Identify which cell holds the provided text, then report its [X, Y] central coordinate. 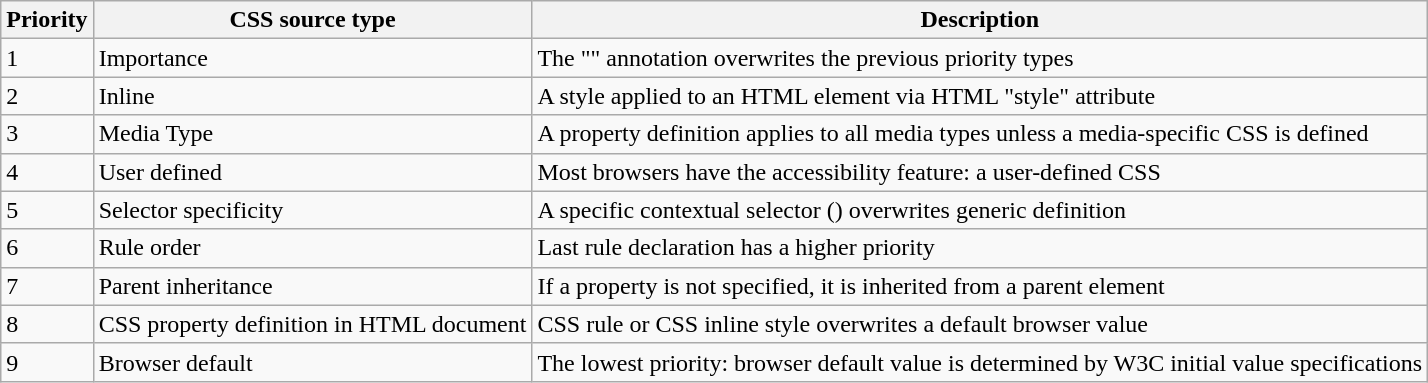
Priority [47, 20]
The lowest priority: browser default value is determined by W3C initial value specifications [980, 362]
1 [47, 58]
9 [47, 362]
A style applied to an HTML element via HTML "style" attribute [980, 96]
Selector specificity [312, 210]
Description [980, 20]
Rule order [312, 248]
7 [47, 286]
A specific contextual selector () overwrites generic definition [980, 210]
Most browsers have the accessibility feature: a user-defined CSS [980, 172]
Media Type [312, 134]
5 [47, 210]
User defined [312, 172]
Browser default [312, 362]
4 [47, 172]
8 [47, 324]
CSS source type [312, 20]
CSS property definition in HTML document [312, 324]
Parent inheritance [312, 286]
If a property is not specified, it is inherited from a parent element [980, 286]
Importance [312, 58]
CSS rule or CSS inline style overwrites a default browser value [980, 324]
Inline [312, 96]
The "" annotation overwrites the previous priority types [980, 58]
3 [47, 134]
2 [47, 96]
Last rule declaration has a higher priority [980, 248]
A property definition applies to all media types unless a media-specific CSS is defined [980, 134]
6 [47, 248]
